Return [x, y] of the center of cell containing provided text 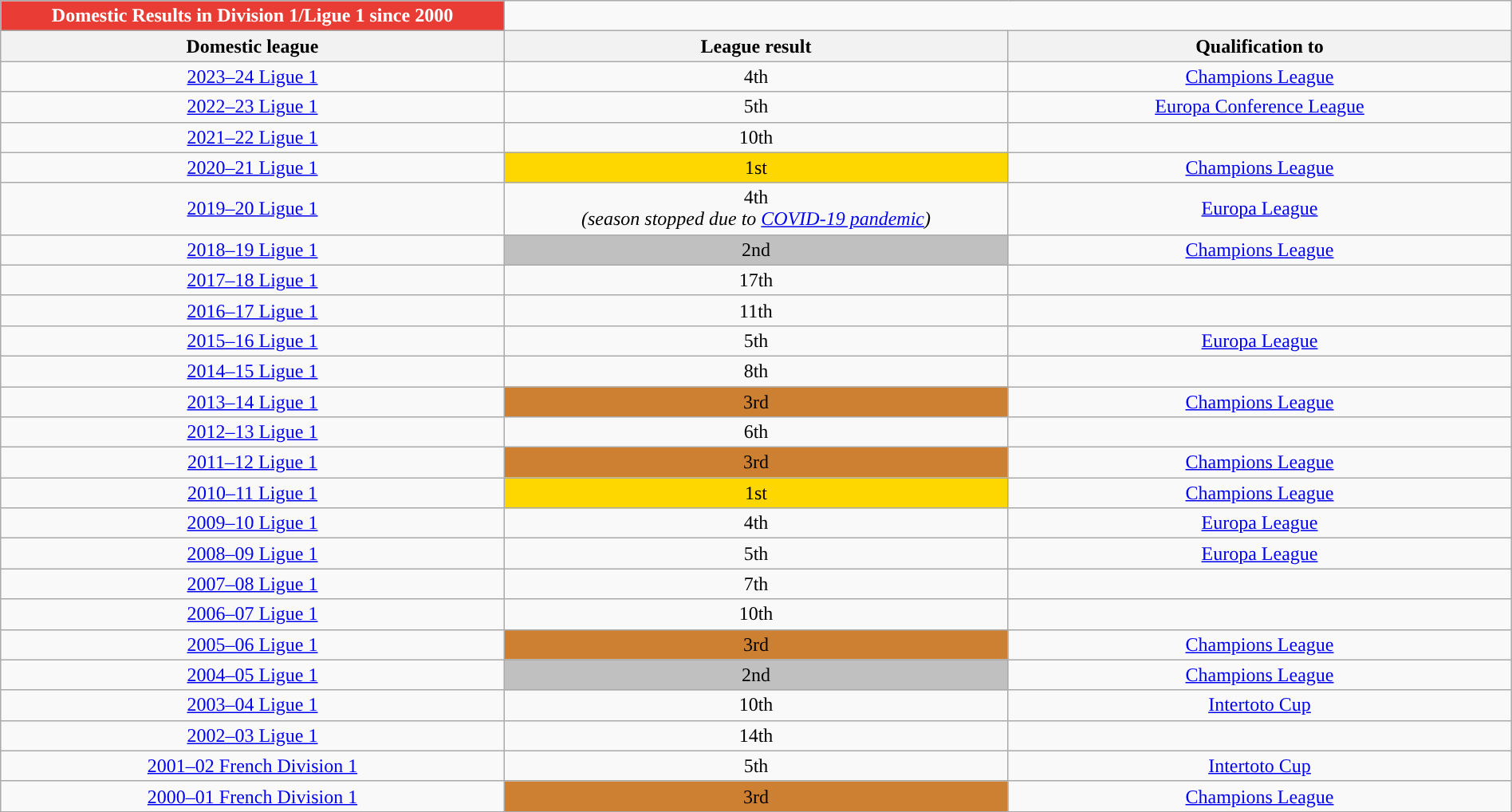
2000–01 French Division 1 [253, 796]
2022–23 Ligue 1 [253, 107]
7th [756, 584]
2016–17 Ligue 1 [253, 310]
14th [756, 735]
2017–18 Ligue 1 [253, 280]
2008–09 Ligue 1 [253, 554]
2023–24 Ligue 1 [253, 77]
2009–10 Ligue 1 [253, 523]
2020–21 Ligue 1 [253, 168]
Qualification to [1260, 46]
Domestic Results in Division 1/Ligue 1 since 2000 [253, 16]
6th [756, 432]
2004–05 Ligue 1 [253, 675]
2018–19 Ligue 1 [253, 250]
2001–02 French Division 1 [253, 766]
2012–13 Ligue 1 [253, 432]
11th [756, 310]
2005–06 Ligue 1 [253, 644]
8th [756, 371]
2011–12 Ligue 1 [253, 463]
2019–20 Ligue 1 [253, 209]
4th(season stopped due to COVID-19 pandemic) [756, 209]
League result [756, 46]
2010–11 Ligue 1 [253, 493]
2014–15 Ligue 1 [253, 371]
2015–16 Ligue 1 [253, 341]
2007–08 Ligue 1 [253, 584]
2006–07 Ligue 1 [253, 614]
2002–03 Ligue 1 [253, 735]
2013–14 Ligue 1 [253, 401]
17th [756, 280]
2003–04 Ligue 1 [253, 705]
Domestic league [253, 46]
Europa Conference League [1260, 107]
2021–22 Ligue 1 [253, 137]
